Capture the cell that displays the provided text and extract its [X, Y] central coordinate. 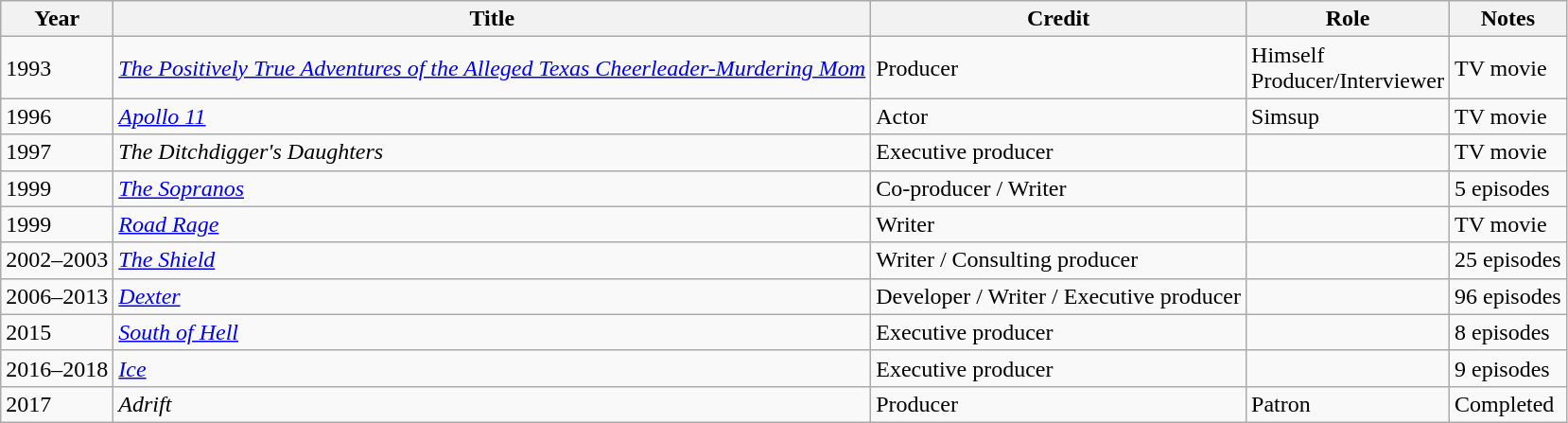
1993 [57, 68]
Dexter [492, 296]
2015 [57, 332]
1997 [57, 152]
5 episodes [1508, 188]
2017 [57, 404]
Year [57, 19]
Actor [1059, 116]
The Shield [492, 260]
Writer / Consulting producer [1059, 260]
1996 [57, 116]
Road Rage [492, 224]
Credit [1059, 19]
Title [492, 19]
Role [1349, 19]
Developer / Writer / Executive producer [1059, 296]
Simsup [1349, 116]
The Positively True Adventures of the Alleged Texas Cheerleader-Murdering Mom [492, 68]
2006–2013 [57, 296]
Patron [1349, 404]
The Ditchdigger's Daughters [492, 152]
25 episodes [1508, 260]
2016–2018 [57, 368]
Co-producer / Writer [1059, 188]
South of Hell [492, 332]
Himself Producer/Interviewer [1349, 68]
9 episodes [1508, 368]
8 episodes [1508, 332]
2002–2003 [57, 260]
Writer [1059, 224]
Completed [1508, 404]
The Sopranos [492, 188]
Ice [492, 368]
96 episodes [1508, 296]
Notes [1508, 19]
Apollo 11 [492, 116]
Adrift [492, 404]
